Determine the [X, Y] coordinate at the center of the cell enclosing the given text.  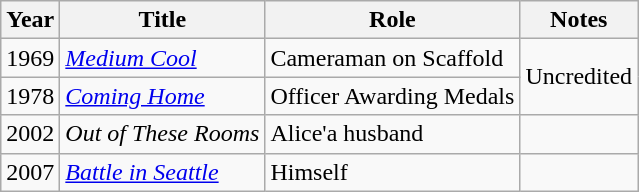
Coming Home [162, 96]
Role [392, 20]
Officer Awarding Medals [392, 96]
2002 [30, 134]
Cameraman on Scaffold [392, 58]
1978 [30, 96]
Uncredited [579, 77]
Alice'a husband [392, 134]
Medium Cool [162, 58]
2007 [30, 172]
1969 [30, 58]
Year [30, 20]
Out of These Rooms [162, 134]
Himself [392, 172]
Notes [579, 20]
Title [162, 20]
Battle in Seattle [162, 172]
